Detect which cell encompasses the target text, then output its (X, Y) center coordinate. 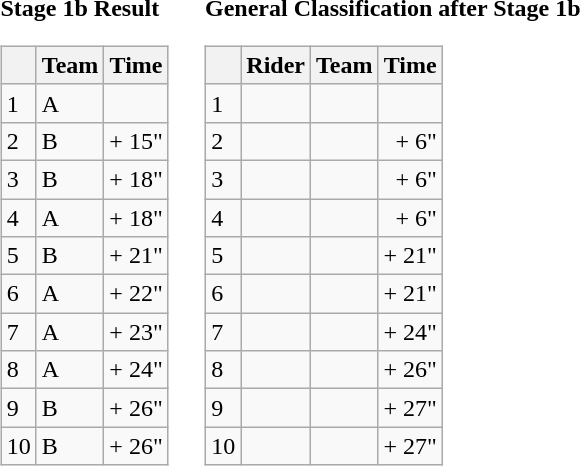
+ 22" (136, 294)
+ 15" (136, 141)
+ 23" (136, 332)
Rider (276, 65)
